Search for the cell housing the specified text and yield its (X, Y) center coordinate. 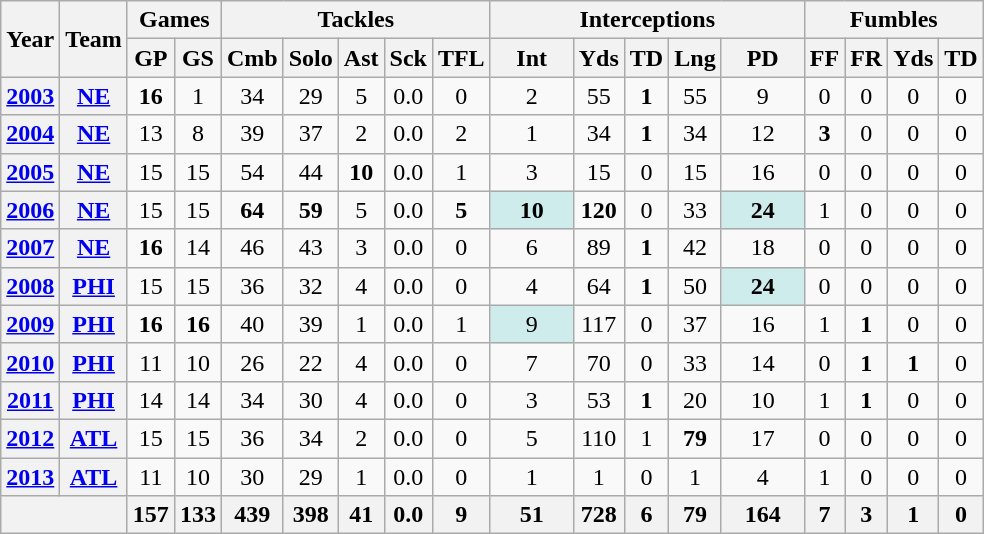
PD (762, 58)
2010 (30, 362)
2011 (30, 400)
18 (762, 248)
Ast (361, 58)
Team (94, 39)
Interceptions (647, 20)
GS (198, 58)
2006 (30, 210)
20 (695, 400)
51 (532, 515)
46 (252, 248)
2009 (30, 324)
FR (866, 58)
2004 (30, 134)
Int (532, 58)
Games (174, 20)
GP (150, 58)
Sck (408, 58)
TFL (461, 58)
FF (824, 58)
2005 (30, 172)
53 (598, 400)
439 (252, 515)
2012 (30, 438)
59 (310, 210)
32 (310, 286)
Fumbles (894, 20)
164 (762, 515)
50 (695, 286)
398 (310, 515)
133 (198, 515)
17 (762, 438)
157 (150, 515)
Tackles (356, 20)
Solo (310, 58)
12 (762, 134)
2008 (30, 286)
42 (695, 248)
2007 (30, 248)
110 (598, 438)
44 (310, 172)
54 (252, 172)
Lng (695, 58)
117 (598, 324)
22 (310, 362)
2003 (30, 96)
13 (150, 134)
70 (598, 362)
89 (598, 248)
41 (361, 515)
728 (598, 515)
43 (310, 248)
8 (198, 134)
26 (252, 362)
120 (598, 210)
Cmb (252, 58)
2013 (30, 477)
40 (252, 324)
Year (30, 39)
